Scan for the cell matching the given text and deliver its (x, y) coordinate at center. 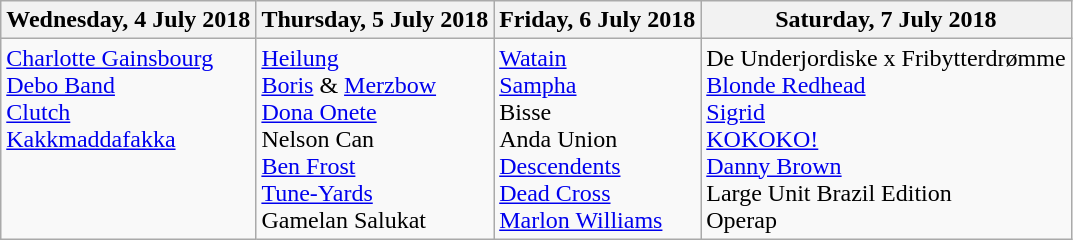
De Underjordiske x FribytterdrømmeBlonde RedheadSigridKOKOKO!Danny BrownLarge Unit Brazil EditionOperap (886, 139)
HeilungBoris & MerzbowDona OneteNelson CanBen FrostTune-YardsGamelan Salukat (375, 139)
Saturday, 7 July 2018 (886, 20)
Charlotte GainsbourgDebo BandClutchKakkmaddafakka (128, 139)
Wednesday, 4 July 2018 (128, 20)
Thursday, 5 July 2018 (375, 20)
WatainSamphaBisseAnda UnionDescendentsDead CrossMarlon Williams (598, 139)
Friday, 6 July 2018 (598, 20)
